Detect which cell encompasses the target text, then output its [x, y] center coordinate. 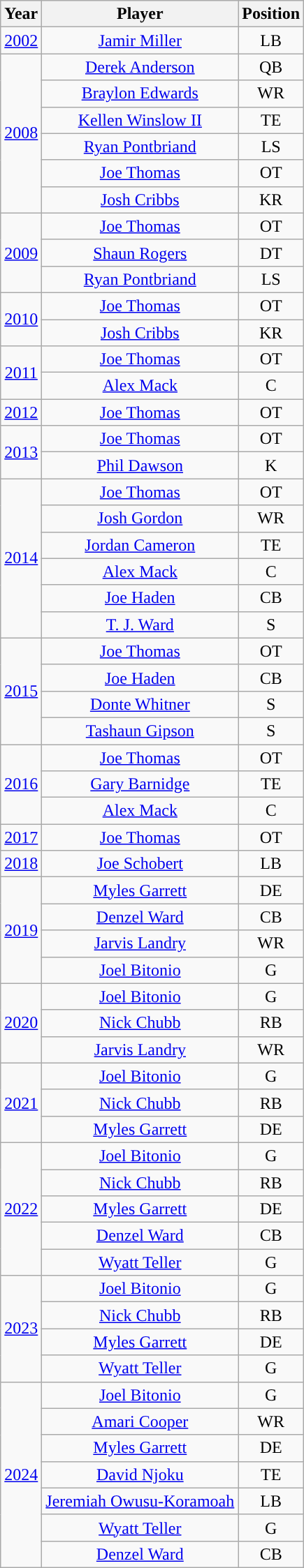
Amari Cooper [140, 1421]
2023 [21, 1329]
K [271, 465]
2019 [21, 930]
Josh Gordon [140, 518]
Jeremiah Owusu-Koramoah [140, 1501]
Position [271, 14]
T. J. Ward [140, 625]
Gary Barnidge [140, 784]
2002 [21, 40]
2016 [21, 784]
Donte Whitner [140, 704]
QB [271, 67]
2018 [21, 864]
Derek Anderson [140, 67]
Braylon Edwards [140, 94]
2017 [21, 837]
2013 [21, 452]
Joe Schobert [140, 864]
2015 [21, 691]
Player [140, 14]
2014 [21, 558]
2010 [21, 319]
Jordan Cameron [140, 545]
2020 [21, 1023]
David Njoku [140, 1474]
Kellen Winslow II [140, 120]
Jamir Miller [140, 40]
2008 [21, 133]
2022 [21, 1209]
2021 [21, 1103]
DT [271, 253]
Shaun Rogers [140, 253]
Phil Dawson [140, 465]
Tashaun Gipson [140, 731]
2009 [21, 253]
2012 [21, 412]
Year [21, 14]
2011 [21, 373]
2024 [21, 1474]
